Determine the (x, y) coordinate at the center of the cell enclosing the given text.  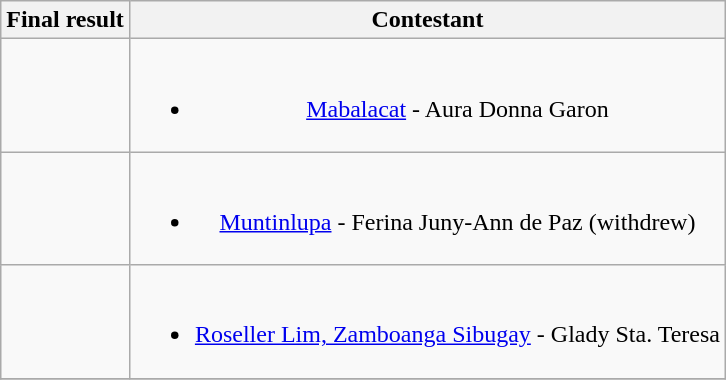
Muntinlupa - Ferina Juny-Ann de Paz (withdrew) (427, 208)
Mabalacat - Aura Donna Garon (427, 96)
Roseller Lim, Zamboanga Sibugay - Glady Sta. Teresa (427, 322)
Final result (66, 20)
Contestant (427, 20)
